For the text-containing cell, return its midpoint in (X, Y) coordinate format. 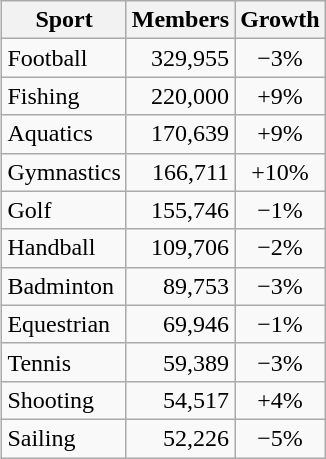
220,000 (180, 96)
+10% (280, 172)
Growth (280, 20)
Members (180, 20)
Tennis (64, 362)
109,706 (180, 248)
Shooting (64, 400)
Football (64, 58)
Handball (64, 248)
166,711 (180, 172)
329,955 (180, 58)
155,746 (180, 210)
52,226 (180, 438)
Badminton (64, 286)
Fishing (64, 96)
Sailing (64, 438)
Gymnastics (64, 172)
+4% (280, 400)
89,753 (180, 286)
54,517 (180, 400)
Sport (64, 20)
Golf (64, 210)
−5% (280, 438)
170,639 (180, 134)
59,389 (180, 362)
Equestrian (64, 324)
−2% (280, 248)
Aquatics (64, 134)
69,946 (180, 324)
